Scan for the cell matching the given text and deliver its (x, y) coordinate at center. 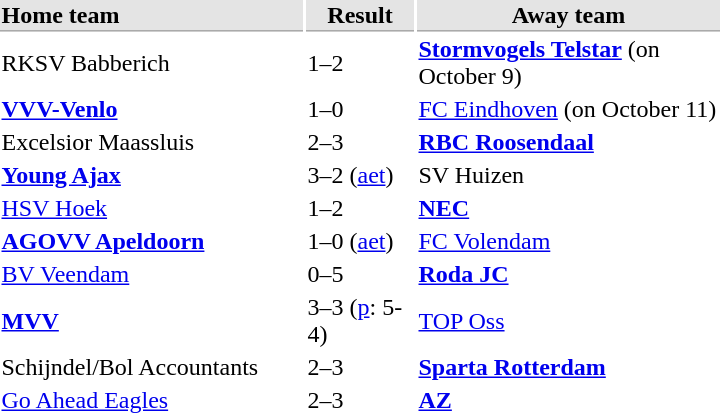
Away team (568, 16)
AGOVV Apeldoorn (152, 241)
RBC Roosendaal (568, 143)
VVV-Venlo (152, 109)
3–3 (p: 5-4) (360, 320)
BV Veendam (152, 275)
TOP Oss (568, 320)
Result (360, 16)
NEC (568, 209)
1–0 (360, 109)
Roda JC (568, 275)
Young Ajax (152, 175)
1–0 (aet) (360, 241)
Home team (152, 16)
MVV (152, 320)
FC Eindhoven (on October 11) (568, 109)
FC Volendam (568, 241)
Sparta Rotterdam (568, 367)
Excelsior Maassluis (152, 143)
3–2 (aet) (360, 175)
Schijndel/Bol Accountants (152, 367)
RKSV Babberich (152, 62)
HSV Hoek (152, 209)
SV Huizen (568, 175)
0–5 (360, 275)
Stormvogels Telstar (on October 9) (568, 62)
